Return the [X, Y] coordinate for the center point of the cell that contains the specified text.  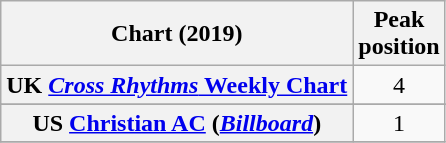
Chart (2019) [177, 34]
US Christian AC (Billboard) [177, 123]
UK Cross Rhythms Weekly Chart [177, 85]
4 [399, 85]
Peakposition [399, 34]
1 [399, 123]
